Locate the cell with the specified text and output its (x, y) center coordinate. 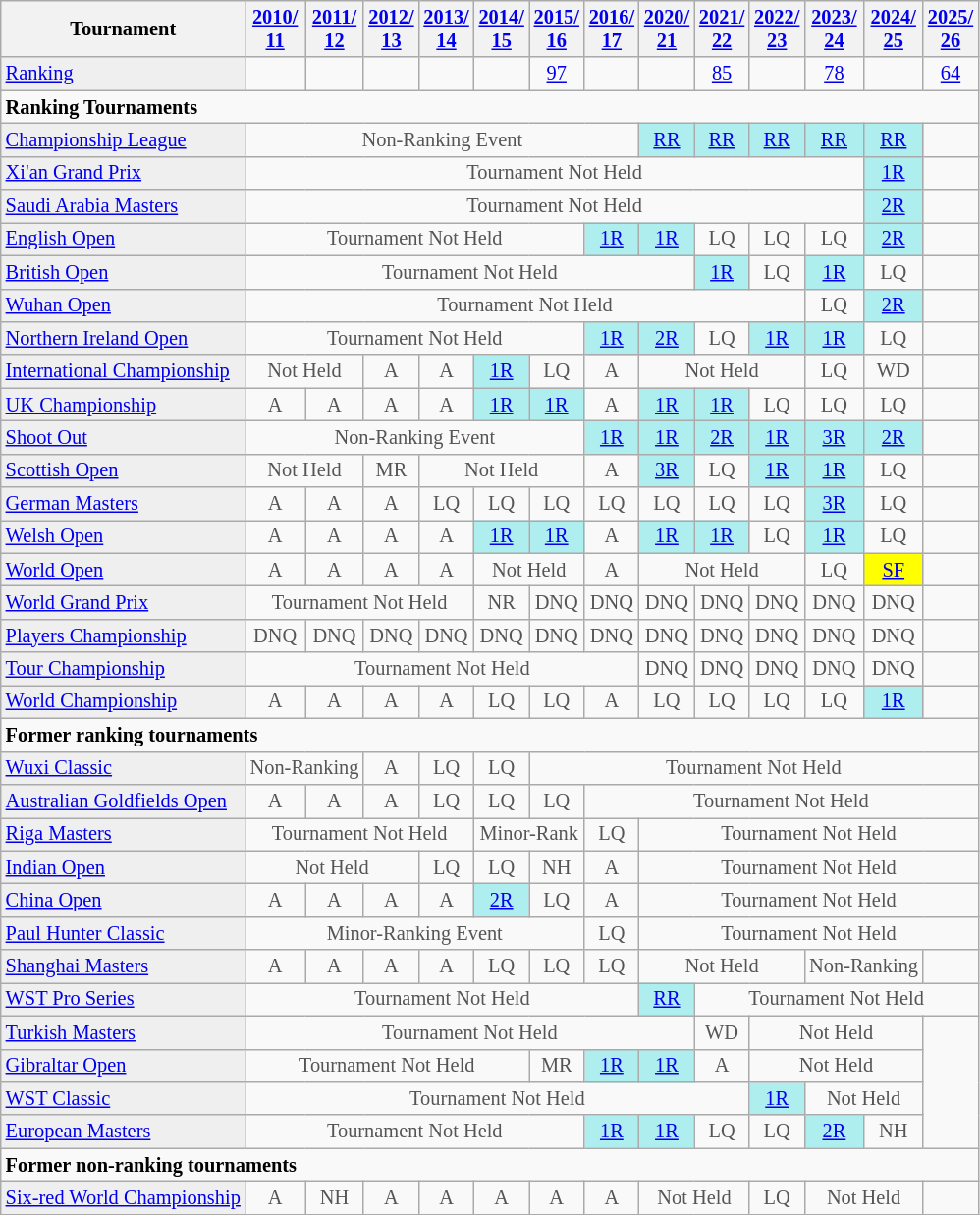
Scottish Open (124, 470)
NR (502, 602)
Minor-Ranking Event (414, 933)
2023/24 (834, 28)
Ranking Tournaments (489, 107)
2020/21 (667, 28)
Minor-Rank (529, 834)
British Open (124, 272)
European Masters (124, 1132)
78 (834, 74)
2025/26 (951, 28)
WST Pro Series (124, 999)
Indian Open (124, 867)
International Championship (124, 371)
German Masters (124, 504)
2024/25 (894, 28)
Shoot Out (124, 437)
64 (951, 74)
Tour Championship (124, 669)
UK Championship (124, 405)
Ranking (124, 74)
English Open (124, 239)
Six-red World Championship (124, 1197)
World Championship (124, 701)
Riga Masters (124, 834)
Former ranking tournaments (489, 735)
Former non-ranking tournaments (489, 1165)
2011/12 (335, 28)
2010/11 (275, 28)
97 (557, 74)
Saudi Arabia Masters (124, 206)
2021/22 (722, 28)
Tournament (124, 28)
Northern Ireland Open (124, 338)
Wuhan Open (124, 305)
Paul Hunter Classic (124, 933)
2016/17 (612, 28)
2022/23 (777, 28)
Shanghai Masters (124, 966)
85 (722, 74)
Turkish Masters (124, 1032)
2013/14 (446, 28)
World Grand Prix (124, 602)
2015/16 (557, 28)
2014/15 (502, 28)
2012/13 (391, 28)
Australian Goldfields Open (124, 801)
Xi'an Grand Prix (124, 173)
Gibraltar Open (124, 1066)
Players Championship (124, 635)
WST Classic (124, 1098)
World Open (124, 570)
Wuxi Classic (124, 768)
SF (894, 570)
Welsh Open (124, 536)
China Open (124, 900)
Championship League (124, 139)
